Capture the cell that displays the provided text and extract its (x, y) central coordinate. 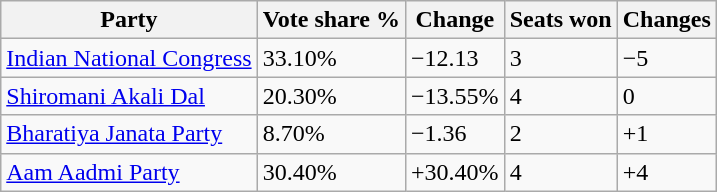
−5 (666, 58)
Seats won (560, 20)
20.30% (331, 96)
Aam Aadmi Party (129, 172)
2 (560, 134)
−13.55% (456, 96)
Indian National Congress (129, 58)
Shiromani Akali Dal (129, 96)
3 (560, 58)
30.40% (331, 172)
0 (666, 96)
+4 (666, 172)
+1 (666, 134)
Change (456, 20)
Party (129, 20)
Bharatiya Janata Party (129, 134)
−1.36 (456, 134)
Changes (666, 20)
8.70% (331, 134)
Vote share % (331, 20)
+30.40% (456, 172)
33.10% (331, 58)
−12.13 (456, 58)
